Pinpoint the cell where the given text exists, returning its (x, y) midpoint coordinate. 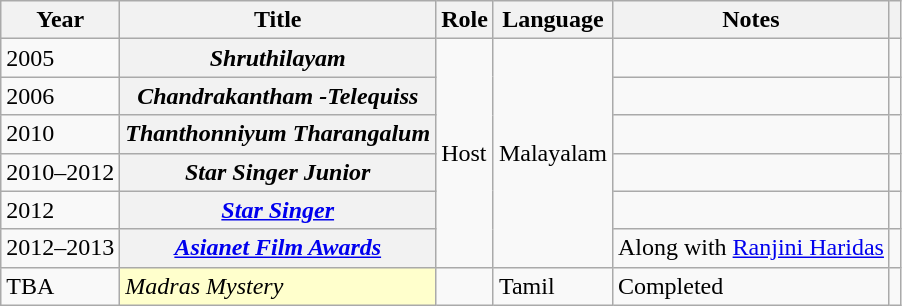
2005 (60, 58)
Tamil (552, 286)
Madras Mystery (278, 286)
Host (465, 153)
Along with Ranjini Haridas (750, 248)
Notes (750, 20)
2010 (60, 134)
2012–2013 (60, 248)
Malayalam (552, 153)
Asianet Film Awards (278, 248)
2010–2012 (60, 172)
2012 (60, 210)
Thanthonniyum Tharangalum (278, 134)
Star Singer (278, 210)
Chandrakantham -Telequiss (278, 96)
2006 (60, 96)
Star Singer Junior (278, 172)
Shruthilayam (278, 58)
Language (552, 20)
Title (278, 20)
Year (60, 20)
Role (465, 20)
Completed (750, 286)
TBA (60, 286)
